Search for the cell housing the specified text and yield its (X, Y) center coordinate. 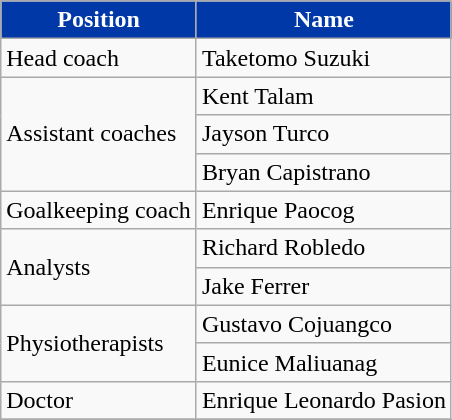
Bryan Capistrano (324, 172)
Assistant coaches (99, 134)
Gustavo Cojuangco (324, 324)
Jake Ferrer (324, 286)
Taketomo Suzuki (324, 58)
Physiotherapists (99, 343)
Name (324, 20)
Position (99, 20)
Head coach (99, 58)
Jayson Turco (324, 134)
Eunice Maliuanag (324, 362)
Goalkeeping coach (99, 210)
Doctor (99, 400)
Enrique Leonardo Pasion (324, 400)
Analysts (99, 267)
Kent Talam (324, 96)
Enrique Paocog (324, 210)
Richard Robledo (324, 248)
